Provide the (x, y) coordinate of the cell's center where the given text is located.  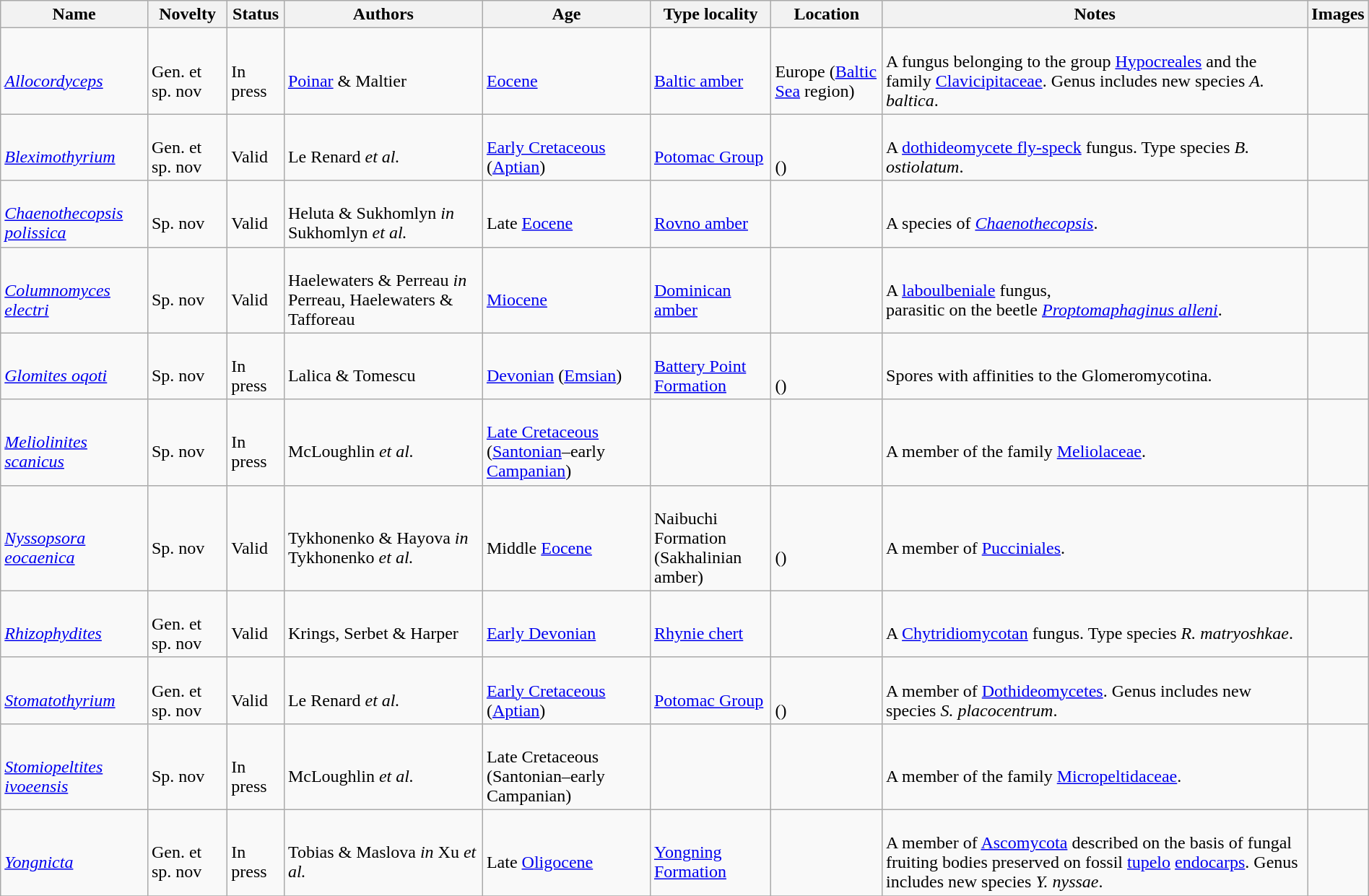
Rhynie chert (710, 624)
Age (566, 14)
Early Devonian (566, 624)
A member of Pucciniales. (1095, 538)
Europe (Baltic Sea region) (827, 71)
Lalica & Tomescu (383, 366)
Haelewaters & Perreau in Perreau, Haelewaters & Tafforeau (383, 290)
Late Eocene (566, 214)
Yongnicta (74, 852)
Novelty (187, 14)
Notes (1095, 14)
Allocordyceps (74, 71)
Stomiopeltites ivoeensis (74, 767)
A Chytridiomycotan fungus. Type species R. matryoshkae. (1095, 624)
Heluta & Sukhomlyn in Sukhomlyn et al. (383, 214)
Stomatothyrium (74, 690)
Rovno amber (710, 214)
Status (256, 14)
A fungus belonging to the group Hypocreales and the family Clavicipitaceae. Genus includes new species A. baltica. (1095, 71)
Krings, Serbet & Harper (383, 624)
Middle Eocene (566, 538)
Battery Point Formation (710, 366)
Type locality (710, 14)
Columnomyces electri (74, 290)
Baltic amber (710, 71)
Bleximothyrium (74, 147)
Tobias & Maslova in Xu et al. (383, 852)
Eocene (566, 71)
Nyssopsora eocaenica (74, 538)
Poinar & Maltier (383, 71)
A species of Chaenothecopsis. (1095, 214)
Late Oligocene (566, 852)
Images (1338, 14)
A laboulbeniale fungus, parasitic on the beetle Proptomaphaginus alleni. (1095, 290)
Authors (383, 14)
Miocene (566, 290)
Meliolinites scanicus (74, 442)
Devonian (Emsian) (566, 366)
Rhizophydites (74, 624)
A member of the family Meliolaceae. (1095, 442)
Location (827, 14)
Glomites oqoti (74, 366)
Yongning Formation (710, 852)
Dominican amber (710, 290)
A member of Ascomycota described on the basis of fungal fruiting bodies preserved on fossil tupelo endocarps. Genus includes new species Y. nyssae. (1095, 852)
A dothideomycete fly-speck fungus. Type species B. ostiolatum. (1095, 147)
Naibuchi Formation(Sakhalinian amber) (710, 538)
Tykhonenko & Hayova in Tykhonenko et al. (383, 538)
A member of Dothideomycetes. Genus includes new species S. placocentrum. (1095, 690)
Name (74, 14)
Spores with affinities to the Glomeromycotina. (1095, 366)
Chaenothecopsis polissica (74, 214)
A member of the family Micropeltidaceae. (1095, 767)
